Scan for the cell matching the given text and deliver its [x, y] coordinate at center. 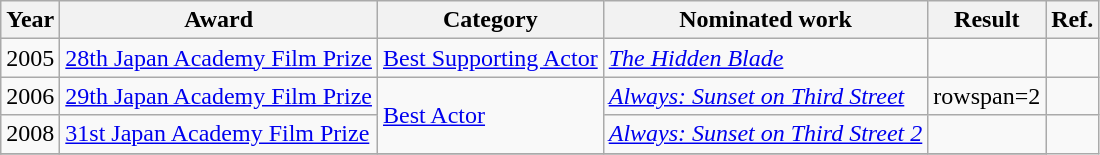
28th Japan Academy Film Prize [219, 58]
2005 [30, 58]
Ref. [1072, 20]
Year [30, 20]
The Hidden Blade [766, 58]
29th Japan Academy Film Prize [219, 96]
Always: Sunset on Third Street [766, 96]
Best Supporting Actor [490, 58]
2006 [30, 96]
Nominated work [766, 20]
Category [490, 20]
Always: Sunset on Third Street 2 [766, 134]
Result [987, 20]
31st Japan Academy Film Prize [219, 134]
Best Actor [490, 115]
Award [219, 20]
2008 [30, 134]
rowspan=2 [987, 96]
